For the text-containing cell, return its midpoint in (X, Y) coordinate format. 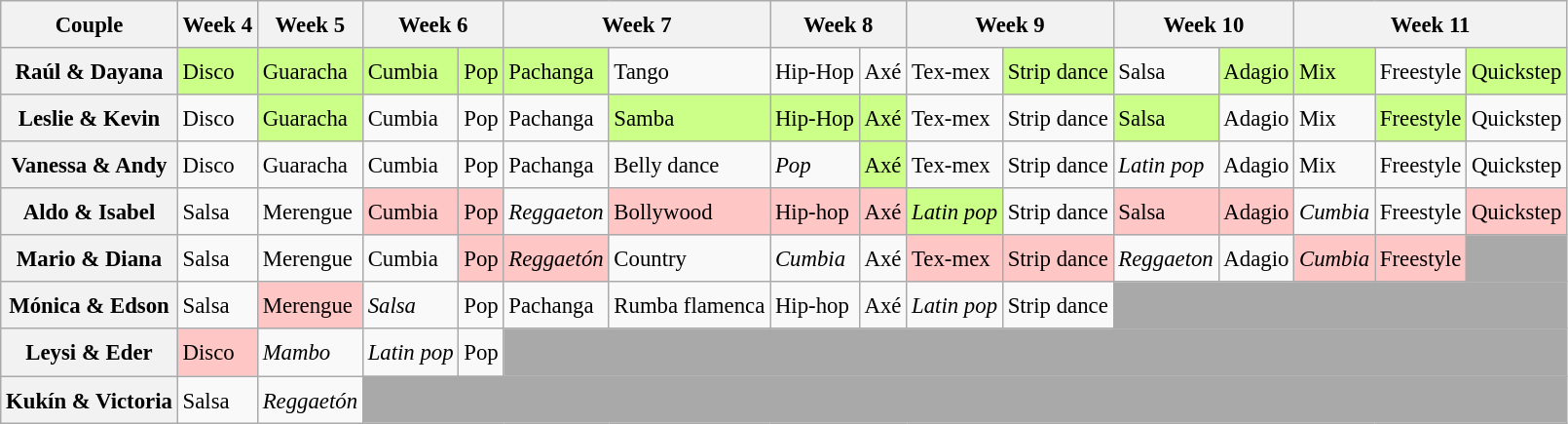
Country (690, 258)
Kukín & Victoria (90, 400)
Week 4 (217, 24)
Leslie & Kevin (90, 118)
Week 8 (839, 24)
Week 10 (1204, 24)
Samba (690, 118)
Bollywood (690, 212)
Week 11 (1431, 24)
Vanessa & Andy (90, 165)
Aldo & Isabel (90, 212)
Leysi & Eder (90, 353)
Week 9 (1010, 24)
Week 6 (432, 24)
Mario & Diana (90, 258)
Belly dance (690, 165)
Tango (690, 71)
Raúl & Dayana (90, 71)
Rumba flamenca (690, 306)
Week 5 (310, 24)
Mambo (310, 353)
Couple (90, 24)
Week 7 (637, 24)
Mónica & Edson (90, 306)
